Determine the [X, Y] coordinate at the center of the cell enclosing the given text.  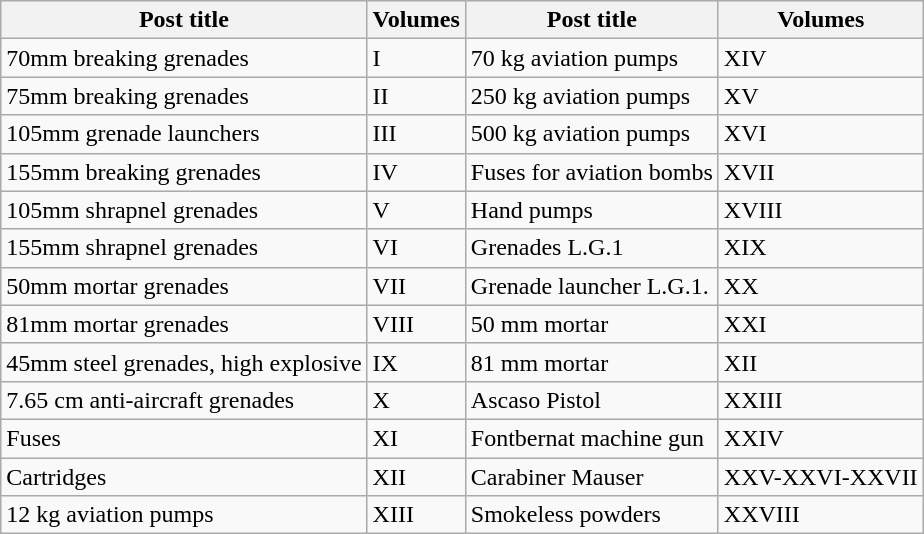
12 kg aviation pumps [184, 515]
105mm shrapnel grenades [184, 210]
VIII [416, 324]
50 mm mortar [592, 324]
Hand pumps [592, 210]
Fuses [184, 438]
XV [820, 96]
Smokeless powders [592, 515]
50mm mortar grenades [184, 286]
XVIII [820, 210]
XXIII [820, 400]
45mm steel grenades, high explosive [184, 362]
VII [416, 286]
XIII [416, 515]
XIV [820, 58]
VI [416, 248]
V [416, 210]
II [416, 96]
Fuses for aviation bombs [592, 172]
75mm breaking grenades [184, 96]
Grenades L.G.1 [592, 248]
XXV-XXVI-XXVII [820, 477]
7.65 cm anti-aircraft grenades [184, 400]
XXVIII [820, 515]
Carabiner Mauser [592, 477]
IV [416, 172]
105mm grenade launchers [184, 134]
70mm breaking grenades [184, 58]
I [416, 58]
XXI [820, 324]
X [416, 400]
XIX [820, 248]
XI [416, 438]
155mm shrapnel grenades [184, 248]
XVI [820, 134]
XX [820, 286]
81 mm mortar [592, 362]
81mm mortar grenades [184, 324]
III [416, 134]
IX [416, 362]
Cartridges [184, 477]
155mm breaking grenades [184, 172]
500 kg aviation pumps [592, 134]
250 kg aviation pumps [592, 96]
Grenade launcher L.G.1. [592, 286]
XVII [820, 172]
Fontbernat machine gun [592, 438]
70 kg aviation pumps [592, 58]
XXIV [820, 438]
Ascaso Pistol [592, 400]
